Return [X, Y] of the center of cell containing provided text 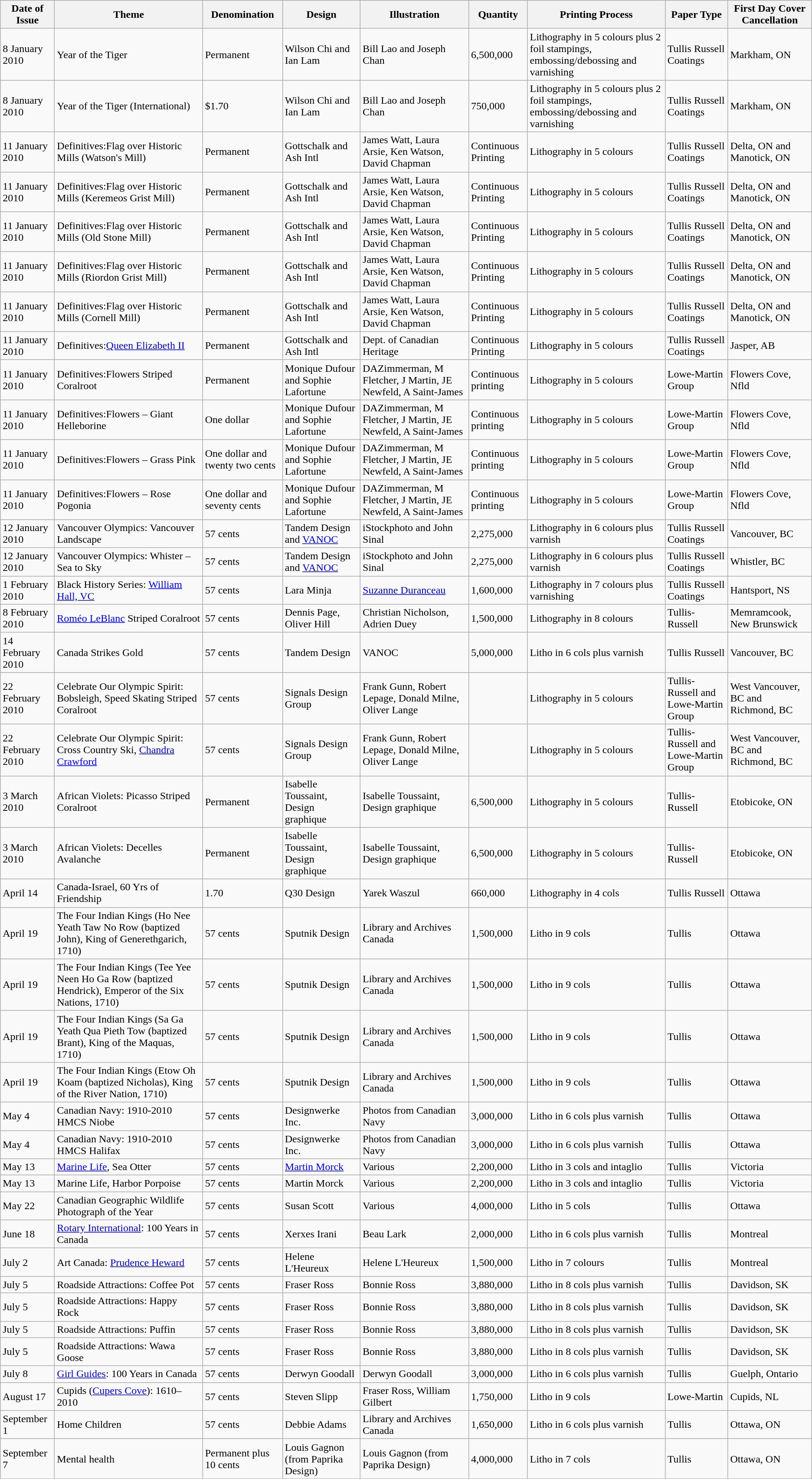
Marine Life, Harbor Porpoise [128, 1184]
June 18 [28, 1234]
Suzanne Duranceau [415, 590]
2,000,000 [498, 1234]
Dept. of Canadian Heritage [415, 345]
Definitives:Flowers – Giant Helleborine [128, 420]
September 7 [28, 1459]
Vancouver Olympics: Vancouver Landscape [128, 534]
August 17 [28, 1396]
Vancouver Olympics: Whister – Sea to Sky [128, 562]
Lithography in 7 colours plus varnishing [596, 590]
1 February 2010 [28, 590]
Q30 Design [321, 893]
Roadside Attractions: Puffin [128, 1329]
Debbie Adams [321, 1425]
Denomination [242, 15]
1,750,000 [498, 1396]
Lara Minja [321, 590]
Yarek Waszul [415, 893]
5,000,000 [498, 653]
One dollar and seventy cents [242, 500]
Roadside Attractions: Happy Rock [128, 1307]
Year of the Tiger [128, 55]
Canada-Israel, 60 Yrs of Friendship [128, 893]
Dennis Page, Oliver Hill [321, 619]
Canadian Navy: 1910-2010 HMCS Niobe [128, 1116]
Definitives:Flowers – Rose Pogonia [128, 500]
Fraser Ross, William Gilbert [415, 1396]
Mental health [128, 1459]
Cupids (Cupers Cove): 1610–2010 [128, 1396]
Year of the Tiger (International) [128, 106]
Illustration [415, 15]
Xerxes Irani [321, 1234]
Definitives:Flag over Historic Mills (Cornell Mill) [128, 312]
Marine Life, Sea Otter [128, 1167]
Beau Lark [415, 1234]
July 2 [28, 1263]
Black History Series: William Hall, VC [128, 590]
Date of Issue [28, 15]
The Four Indian Kings (Sa Ga Yeath Qua Pieth Tow (baptized Brant), King of the Maquas, 1710) [128, 1036]
Home Children [128, 1425]
Jasper, AB [769, 345]
Permanent plus 10 cents [242, 1459]
Definitives:Flag over Historic Mills (Old Stone Mill) [128, 232]
Canadian Geographic Wildlife Photograph of the Year [128, 1206]
Whistler, BC [769, 562]
Roméo LeBlanc Striped Coralroot [128, 619]
Canada Strikes Gold [128, 653]
Guelph, Ontario [769, 1374]
July 8 [28, 1374]
The Four Indian Kings (Ho Nee Yeath Taw No Row (baptized John), King of Generethgarich, 1710) [128, 933]
750,000 [498, 106]
Litho in 5 cols [596, 1206]
The Four Indian Kings (Etow Oh Koam (baptized Nicholas), King of the River Nation, 1710) [128, 1082]
Susan Scott [321, 1206]
Lithography in 4 cols [596, 893]
Definitives:Flag over Historic Mills (Riordon Grist Mill) [128, 272]
Printing Process [596, 15]
14 February 2010 [28, 653]
Tandem Design [321, 653]
Theme [128, 15]
Definitives:Flowers – Grass Pink [128, 459]
660,000 [498, 893]
May 22 [28, 1206]
September 1 [28, 1425]
Steven Slipp [321, 1396]
1.70 [242, 893]
Design [321, 15]
Cupids, NL [769, 1396]
1,650,000 [498, 1425]
$1.70 [242, 106]
Christian Nicholson, Adrien Duey [415, 619]
Roadside Attractions: Wawa Goose [128, 1352]
Definitives:Flag over Historic Mills (Keremeos Grist Mill) [128, 192]
Canadian Navy: 1910-2010 HMCS Halifax [128, 1145]
African Violets: Decelles Avalanche [128, 853]
Lithography in 8 colours [596, 619]
April 14 [28, 893]
Celebrate Our Olympic Spirit: Bobsleigh, Speed Skating Striped Coralroot [128, 699]
Rotary International: 100 Years in Canada [128, 1234]
Litho in 7 cols [596, 1459]
Paper Type [697, 15]
1,600,000 [498, 590]
Girl Guides: 100 Years in Canada [128, 1374]
One dollar and twenty two cents [242, 459]
Hantsport, NS [769, 590]
Definitives:Flowers Striped Coralroot [128, 380]
VANOC [415, 653]
Memramcook, New Brunswick [769, 619]
Litho in 7 colours [596, 1263]
Definitives:Queen Elizabeth II [128, 345]
Definitives:Flag over Historic Mills (Watson's Mill) [128, 152]
Lowe-Martin [697, 1396]
The Four Indian Kings (Tee Yee Neen Ho Ga Row (baptized Hendrick), Emperor of the Six Nations, 1710) [128, 985]
Roadside Attractions: Coffee Pot [128, 1285]
8 February 2010 [28, 619]
Celebrate Our Olympic Spirit: Cross Country Ski, Chandra Crawford [128, 750]
Quantity [498, 15]
Art Canada: Prudence Heward [128, 1263]
One dollar [242, 420]
First Day Cover Cancellation [769, 15]
African Violets: Picasso Striped Coralroot [128, 802]
